Capture the cell that displays the provided text and extract its (x, y) central coordinate. 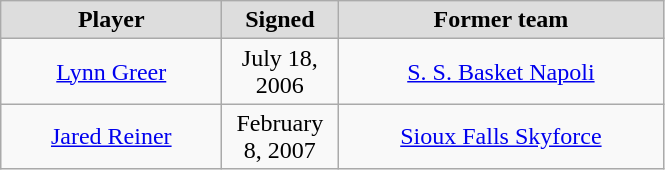
Sioux Falls Skyforce (501, 136)
Jared Reiner (112, 136)
Lynn Greer (112, 72)
S. S. Basket Napoli (501, 72)
Former team (501, 20)
Player (112, 20)
July 18, 2006 (280, 72)
February 8, 2007 (280, 136)
Signed (280, 20)
